Provide the [X, Y] coordinate of the cell's center where the given text is located.  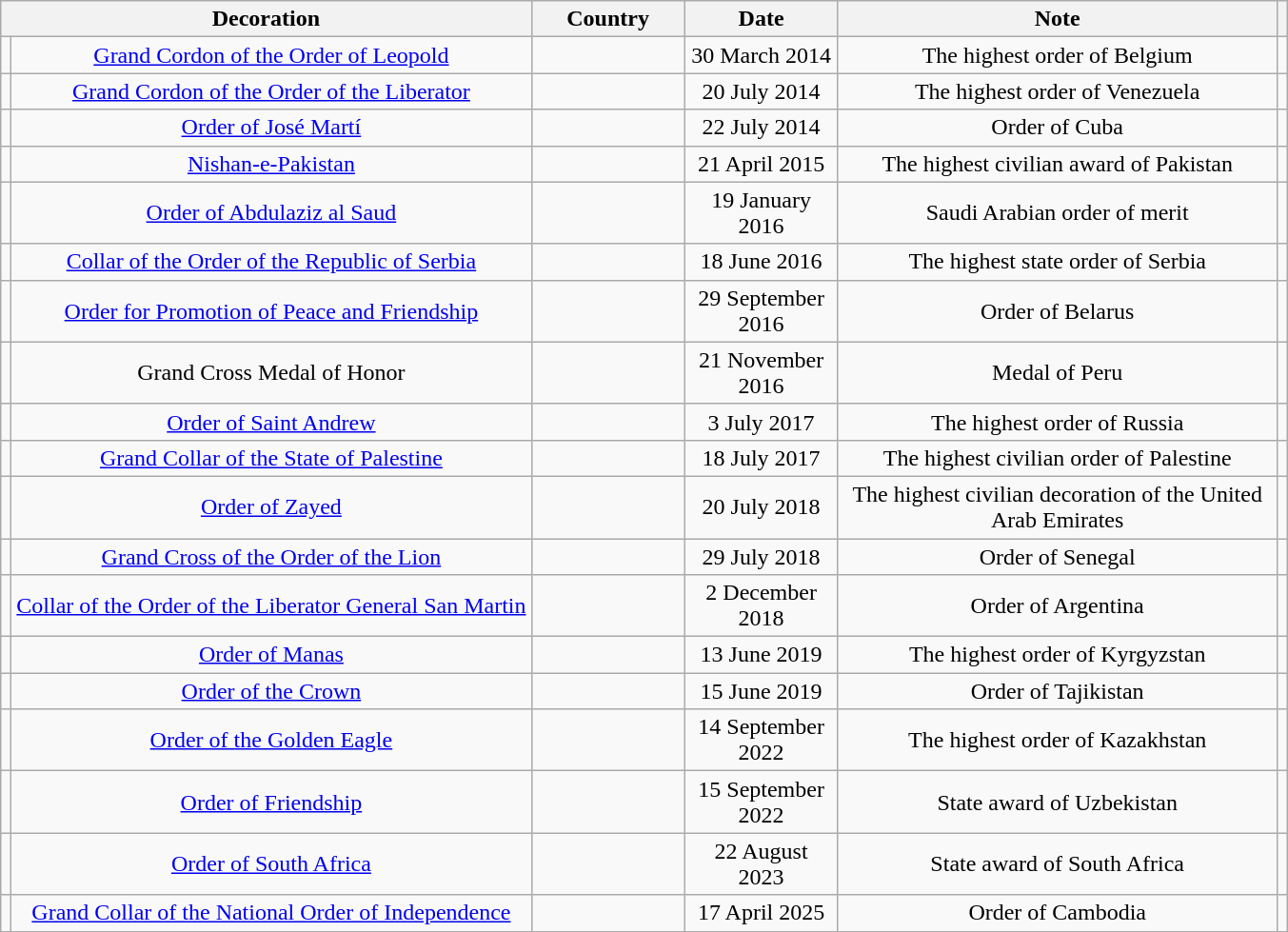
18 June 2016 [762, 262]
17 April 2025 [762, 913]
Nishan-e-Pakistan [271, 164]
Order of the Golden Eagle [271, 741]
Order of Belarus [1057, 310]
Decoration [267, 19]
The highest order of Venezuela [1057, 91]
20 July 2018 [762, 506]
Grand Collar of the State of Palestine [271, 458]
Medal of Peru [1057, 373]
3 July 2017 [762, 422]
Order of Zayed [271, 506]
Order of José Martí [271, 128]
Date [762, 19]
The highest civilian decoration of the United Arab Emirates [1057, 506]
Grand Cordon of the Order of Leopold [271, 55]
Grand Cordon of the Order of the Liberator [271, 91]
The highest order of Kazakhstan [1057, 741]
Collar of the Order of the Liberator General San Martin [271, 605]
Order of Manas [271, 655]
30 March 2014 [762, 55]
The highest civilian order of Palestine [1057, 458]
State award of South Africa [1057, 864]
Grand Collar of the National Order of Independence [271, 913]
The highest order of Russia [1057, 422]
The highest order of Belgium [1057, 55]
2 December 2018 [762, 605]
29 September 2016 [762, 310]
Order of Friendship [271, 802]
29 July 2018 [762, 557]
20 July 2014 [762, 91]
21 April 2015 [762, 164]
Saudi Arabian order of merit [1057, 213]
The highest order of Kyrgyzstan [1057, 655]
15 June 2019 [762, 691]
22 July 2014 [762, 128]
Order of Tajikistan [1057, 691]
Order of Argentina [1057, 605]
Order of Saint Andrew [271, 422]
Order of Abdulaziz al Saud [271, 213]
Grand Cross Medal of Honor [271, 373]
18 July 2017 [762, 458]
Order of Cuba [1057, 128]
The highest state order of Serbia [1057, 262]
22 August 2023 [762, 864]
Note [1057, 19]
19 January 2016 [762, 213]
Grand Cross of the Order of the Lion [271, 557]
Order for Promotion of Peace and Friendship [271, 310]
14 September 2022 [762, 741]
21 November 2016 [762, 373]
15 September 2022 [762, 802]
State award of Uzbekistan [1057, 802]
Country [607, 19]
Collar of the Order of the Republic of Serbia [271, 262]
13 June 2019 [762, 655]
Order of Cambodia [1057, 913]
The highest civilian award of Pakistan [1057, 164]
Order of South Africa [271, 864]
Order of Senegal [1057, 557]
Order of the Crown [271, 691]
